Pinpoint the cell where the given text exists, returning its [x, y] midpoint coordinate. 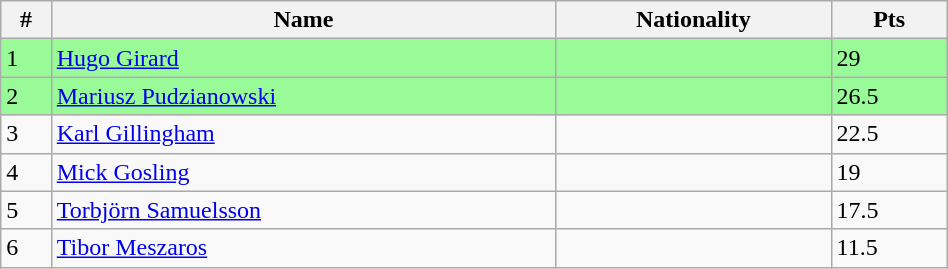
Nationality [694, 20]
3 [26, 134]
# [26, 20]
Pts [889, 20]
Mariusz Pudzianowski [303, 96]
5 [26, 210]
Mick Gosling [303, 172]
2 [26, 96]
19 [889, 172]
Tibor Meszaros [303, 248]
4 [26, 172]
Torbjörn Samuelsson [303, 210]
6 [26, 248]
Karl Gillingham [303, 134]
22.5 [889, 134]
17.5 [889, 210]
11.5 [889, 248]
1 [26, 58]
26.5 [889, 96]
29 [889, 58]
Name [303, 20]
Hugo Girard [303, 58]
